For the text-containing cell, return its midpoint in [X, Y] coordinate format. 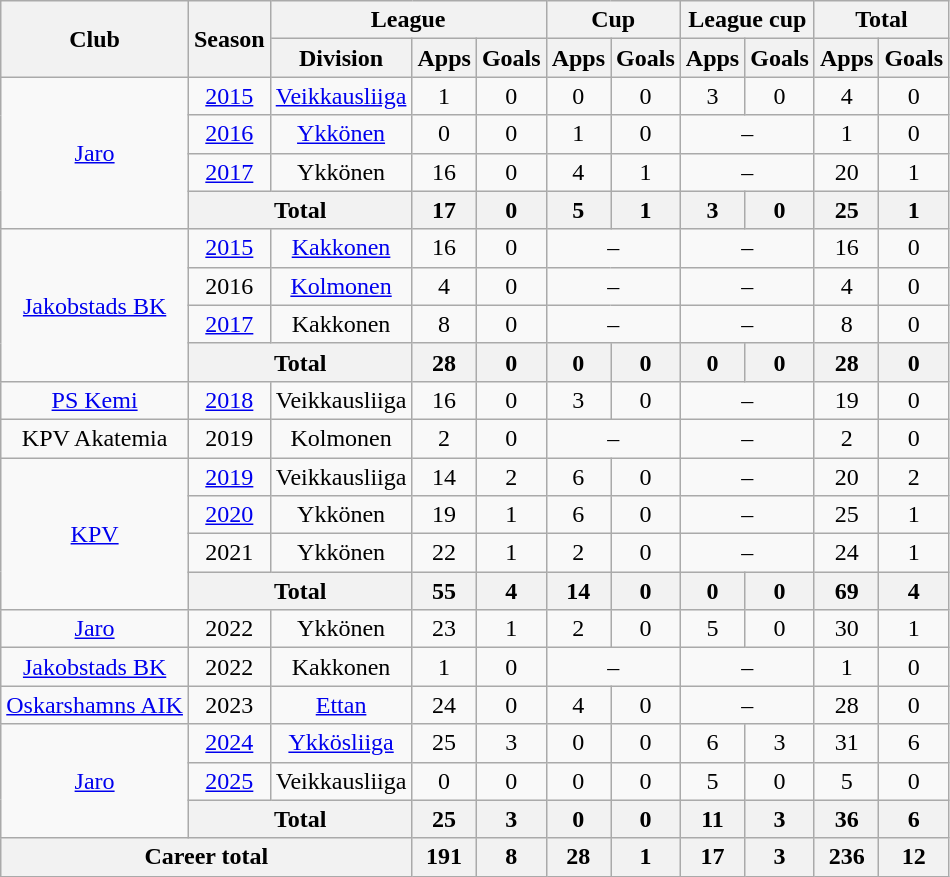
2021 [229, 553]
36 [846, 819]
30 [846, 629]
Career total [206, 857]
League [408, 20]
KPV Akatemia [95, 438]
Ettan [341, 705]
55 [444, 591]
23 [444, 629]
Season [229, 39]
31 [846, 743]
League cup [747, 20]
2024 [229, 743]
2020 [229, 515]
11 [712, 819]
Oskarshamns AIK [95, 705]
Club [95, 39]
Ykkösliiga [341, 743]
236 [846, 857]
2018 [229, 400]
Division [341, 58]
22 [444, 553]
191 [444, 857]
2025 [229, 781]
KPV [95, 534]
69 [846, 591]
12 [914, 857]
2023 [229, 705]
PS Kemi [95, 400]
Cup [613, 20]
